Identify which cell holds the provided text, then report its [x, y] central coordinate. 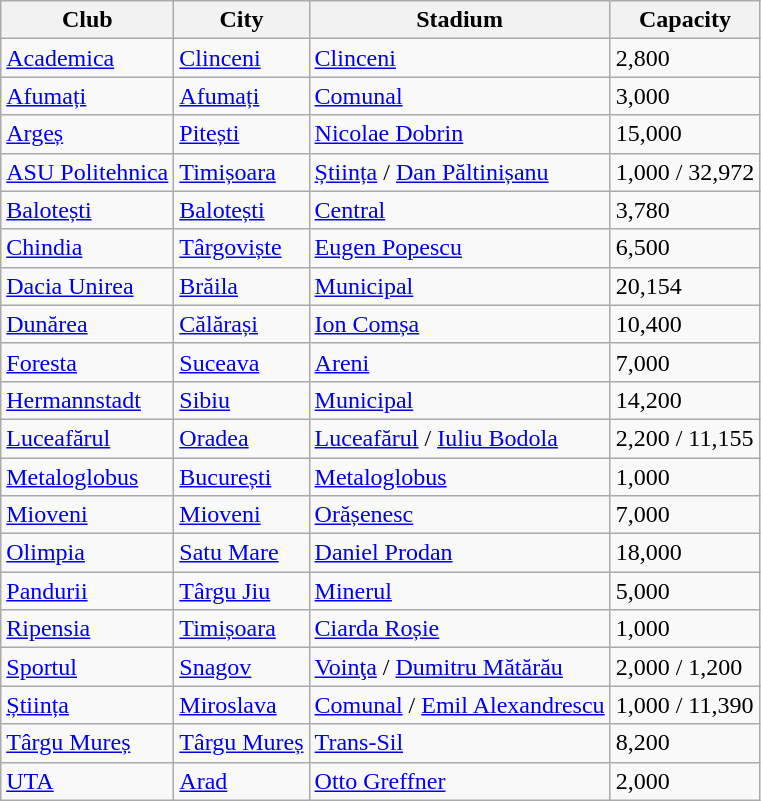
Stadium [460, 20]
Știința / Dan Păltinișanu [460, 172]
5,000 [685, 591]
Otto Greffner [460, 781]
3,000 [685, 96]
Voinţa / Dumitru Mătărău [460, 667]
Daniel Prodan [460, 553]
1,000 / 11,390 [685, 705]
Dunărea [88, 324]
Areni [460, 362]
2,000 / 1,200 [685, 667]
Luceafărul [88, 438]
Chindia [88, 248]
Ripensia [88, 629]
8,200 [685, 743]
Luceafărul / Iuliu Bodola [460, 438]
Sportul [88, 667]
3,780 [685, 210]
Club [88, 20]
Oradea [242, 438]
București [242, 477]
ASU Politehnica [88, 172]
Central [460, 210]
Dacia Unirea [88, 286]
Nicolae Dobrin [460, 134]
City [242, 20]
Comunal / Emil Alexandrescu [460, 705]
Minerul [460, 591]
2,200 / 11,155 [685, 438]
10,400 [685, 324]
Snagov [242, 667]
Târgoviște [242, 248]
18,000 [685, 553]
Târgu Jiu [242, 591]
Capacity [685, 20]
Foresta [88, 362]
Pandurii [88, 591]
Comunal [460, 96]
Călărași [242, 324]
Orășenesc [460, 515]
Olimpia [88, 553]
Hermannstadt [88, 400]
2,000 [685, 781]
Trans-Sil [460, 743]
2,800 [685, 58]
Pitești [242, 134]
Argeș [88, 134]
Sibiu [242, 400]
Brăila [242, 286]
Satu Mare [242, 553]
UTA [88, 781]
Eugen Popescu [460, 248]
14,200 [685, 400]
15,000 [685, 134]
1,000 / 32,972 [685, 172]
Știința [88, 705]
20,154 [685, 286]
Ciarda Roșie [460, 629]
Academica [88, 58]
Ion Comșa [460, 324]
Arad [242, 781]
6,500 [685, 248]
Suceava [242, 362]
Miroslava [242, 705]
